Return the [X, Y] coordinate for the center point of the cell that contains the specified text.  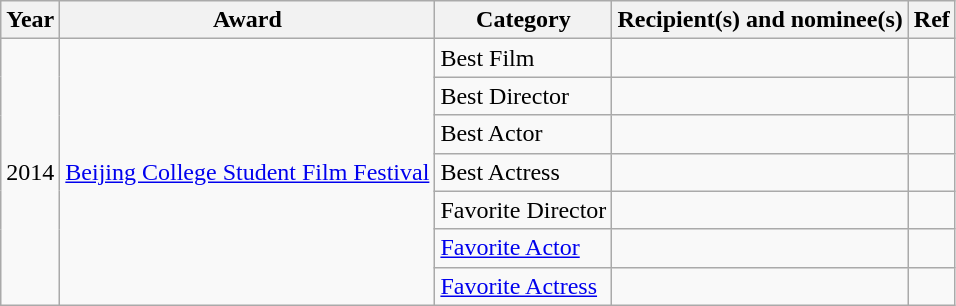
Category [524, 20]
Favorite Director [524, 210]
Best Actor [524, 134]
Award [248, 20]
Favorite Actress [524, 286]
Recipient(s) and nominee(s) [760, 20]
Best Actress [524, 172]
Beijing College Student Film Festival [248, 172]
Ref [932, 20]
Year [30, 20]
Best Director [524, 96]
2014 [30, 172]
Favorite Actor [524, 248]
Best Film [524, 58]
